Scan for the cell matching the given text and deliver its [x, y] coordinate at center. 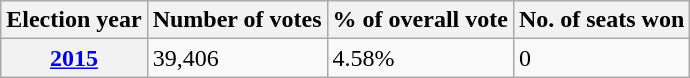
% of overall vote [420, 20]
0 [601, 58]
Election year [74, 20]
39,406 [237, 58]
Number of votes [237, 20]
No. of seats won [601, 20]
2015 [74, 58]
4.58% [420, 58]
